Find where the given text appears and provide that cell's center as [x, y] coordinate. 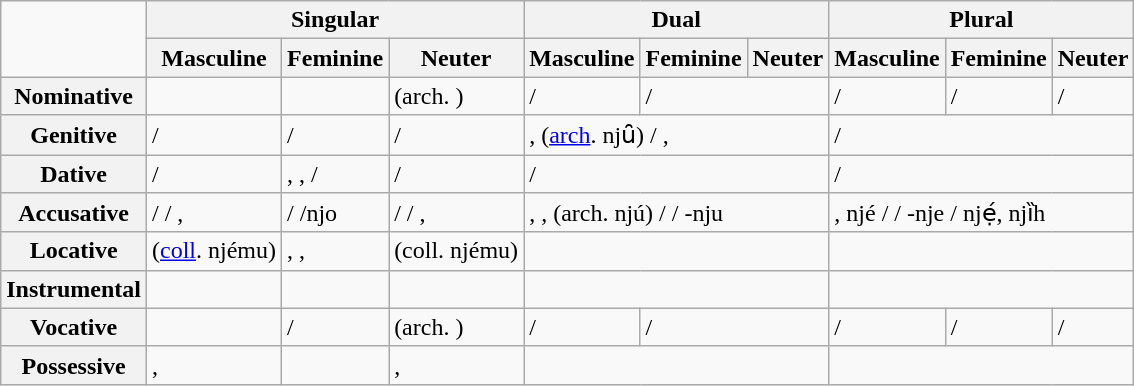
Locative [74, 251]
Singular [334, 20]
Instrumental [74, 289]
, , / [336, 173]
Nominative [74, 96]
Dative [74, 173]
, njé / / -nje / njẹ́, njȉh [982, 213]
, , (arch. njú) / / -nju [676, 213]
/ /njo [336, 213]
Dual [676, 20]
Accusative [74, 213]
Vocative [74, 327]
Genitive [74, 135]
, (arch. njȗ) / , [676, 135]
Possessive [74, 365]
Plural [982, 20]
, , [336, 251]
